From the cell containing the given text, extract its center point as (X, Y) coordinate. 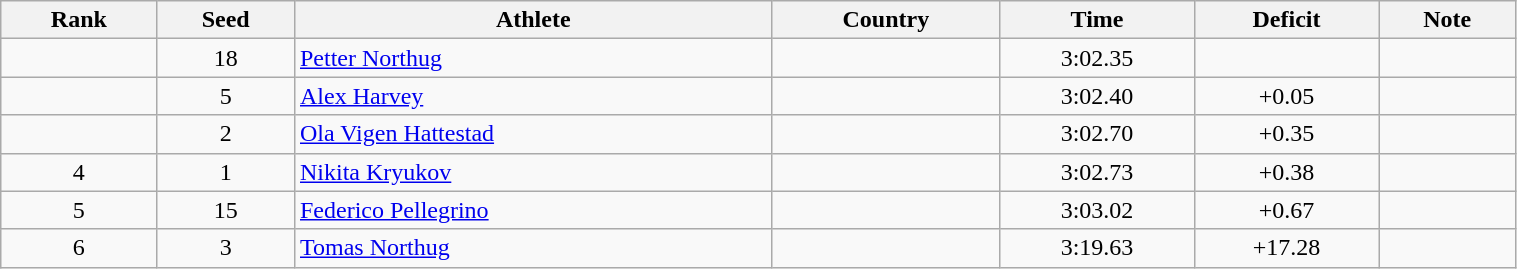
+0.38 (1287, 172)
18 (226, 58)
4 (79, 172)
Note (1447, 20)
3:19.63 (1098, 248)
3:02.73 (1098, 172)
3:02.35 (1098, 58)
3:02.40 (1098, 96)
Petter Northug (533, 58)
Athlete (533, 20)
Nikita Kryukov (533, 172)
3:03.02 (1098, 210)
3:02.70 (1098, 134)
1 (226, 172)
6 (79, 248)
3 (226, 248)
+0.35 (1287, 134)
+0.67 (1287, 210)
Federico Pellegrino (533, 210)
2 (226, 134)
+17.28 (1287, 248)
Time (1098, 20)
Tomas Northug (533, 248)
15 (226, 210)
Rank (79, 20)
+0.05 (1287, 96)
Alex Harvey (533, 96)
Deficit (1287, 20)
Ola Vigen Hattestad (533, 134)
Seed (226, 20)
Country (886, 20)
